Find where the given text appears and provide that cell's center as [x, y] coordinate. 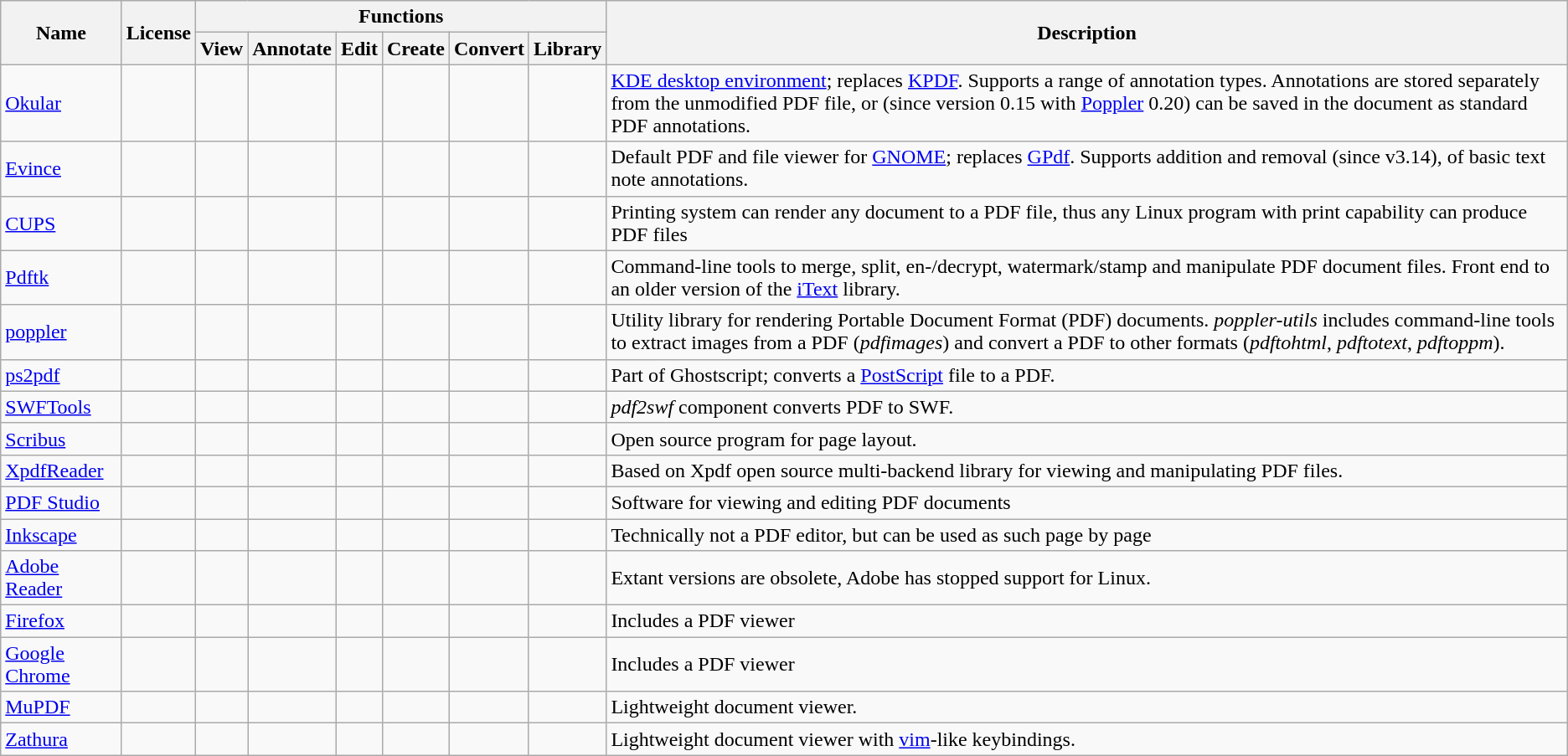
Convert [489, 49]
Part of Ghostscript; converts a PostScript file to a PDF. [1087, 375]
Google Chrome [61, 665]
Description [1087, 33]
Evince [61, 169]
Functions [401, 17]
Pdftk [61, 278]
Name [61, 33]
Create [415, 49]
License [158, 33]
XpdfReader [61, 471]
Annotate [292, 49]
Default PDF and file viewer for GNOME; replaces GPdf. Supports addition and removal (since v3.14), of basic text note annotations. [1087, 169]
Library [567, 49]
Based on Xpdf open source multi-backend library for viewing and manipulating PDF files. [1087, 471]
Software for viewing and editing PDF documents [1087, 502]
Edit [358, 49]
Firefox [61, 621]
Lightweight document viewer with vim-like keybindings. [1087, 739]
ps2pdf [61, 375]
Adobe Reader [61, 578]
Okular [61, 103]
Printing system can render any document to a PDF file, thus any Linux program with print capability can produce PDF files [1087, 223]
CUPS [61, 223]
SWFTools [61, 407]
View [222, 49]
PDF Studio [61, 502]
Lightweight document viewer. [1087, 707]
Zathura [61, 739]
pdf2swf component converts PDF to SWF. [1087, 407]
MuPDF [61, 707]
poppler [61, 332]
Scribus [61, 439]
Technically not a PDF editor, but can be used as such page by page [1087, 535]
Extant versions are obsolete, Adobe has stopped support for Linux. [1087, 578]
Open source program for page layout. [1087, 439]
Inkscape [61, 535]
